Determine the (x, y) coordinate at the center of the cell enclosing the given text.  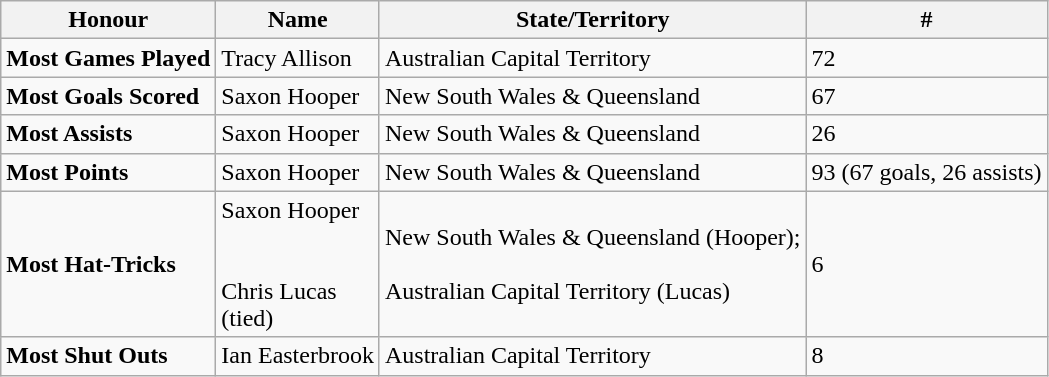
8 (926, 356)
Most Hat-Tricks (108, 264)
Most Games Played (108, 58)
# (926, 20)
6 (926, 264)
State/Territory (592, 20)
Most Points (108, 172)
Tracy Allison (298, 58)
26 (926, 134)
Most Shut Outs (108, 356)
Honour (108, 20)
67 (926, 96)
93 (67 goals, 26 assists) (926, 172)
Name (298, 20)
New South Wales & Queensland (Hooper); Australian Capital Territory (Lucas) (592, 264)
Most Assists (108, 134)
Most Goals Scored (108, 96)
Saxon Hooper Chris Lucas (tied) (298, 264)
72 (926, 58)
Ian Easterbrook (298, 356)
